Determine the (X, Y) coordinate at the center of the cell enclosing the given text.  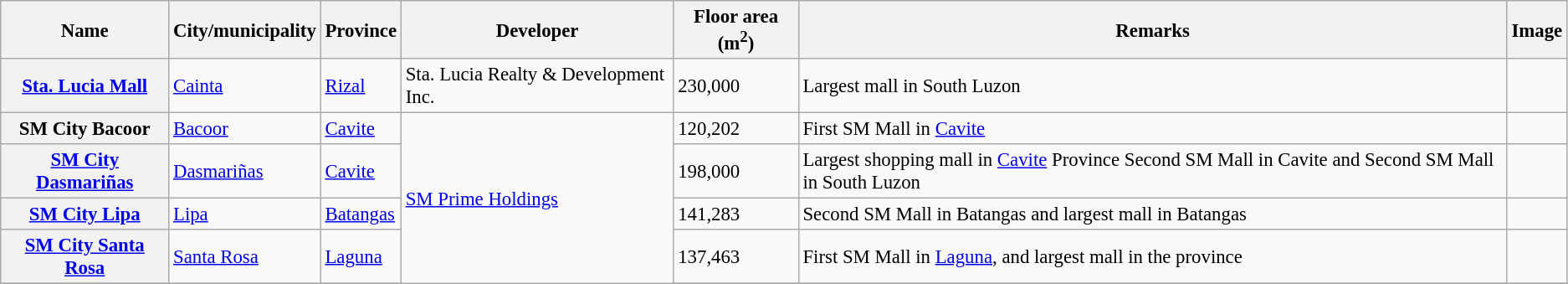
Largest mall in South Luzon (1153, 85)
Rizal (361, 85)
120,202 (736, 129)
141,283 (736, 214)
Developer (537, 30)
SM Prime Holdings (537, 199)
Province (361, 30)
Remarks (1153, 30)
Santa Rosa (244, 256)
198,000 (736, 171)
Dasmariñas (244, 171)
SM City Santa Rosa (85, 256)
Sta. Lucia Realty & Development Inc. (537, 85)
Laguna (361, 256)
Bacoor (244, 129)
Lipa (244, 214)
First SM Mall in Laguna, and largest mall in the province (1153, 256)
SM City Lipa (85, 214)
Floor area (m2) (736, 30)
Batangas (361, 214)
Sta. Lucia Mall (85, 85)
SM City Bacoor (85, 129)
First SM Mall in Cavite (1153, 129)
Second SM Mall in Batangas and largest mall in Batangas (1153, 214)
Cainta (244, 85)
SM City Dasmariñas (85, 171)
Image (1536, 30)
230,000 (736, 85)
City/municipality (244, 30)
Largest shopping mall in Cavite Province Second SM Mall in Cavite and Second SM Mall in South Luzon (1153, 171)
Name (85, 30)
137,463 (736, 256)
